Return [x, y] of the center of cell containing provided text 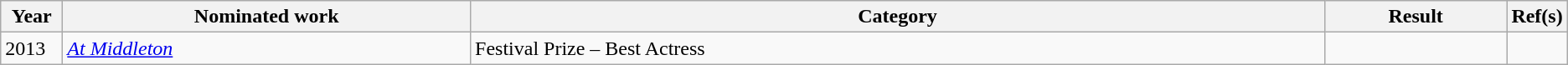
2013 [32, 48]
Nominated work [266, 17]
Year [32, 17]
Ref(s) [1537, 17]
Category [898, 17]
Festival Prize – Best Actress [898, 48]
At Middleton [266, 48]
Result [1416, 17]
